From the cell containing the given text, extract its center point as (x, y) coordinate. 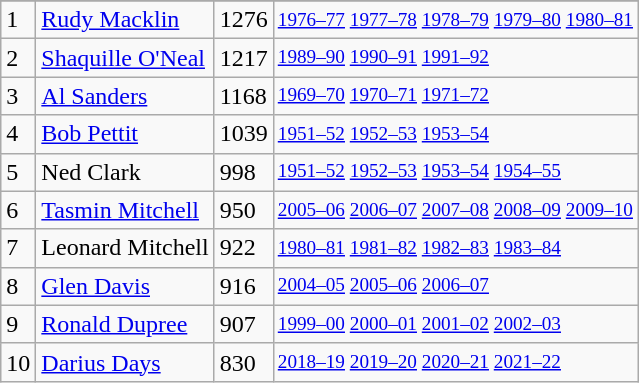
Bob Pettit (125, 134)
922 (244, 248)
8 (18, 286)
1951–52 1952–53 1953–54 1954–55 (455, 172)
Al Sanders (125, 96)
1951–52 1952–53 1953–54 (455, 134)
Darius Days (125, 362)
950 (244, 210)
1976–77 1977–78 1978–79 1979–80 1980–81 (455, 20)
1969–70 1970–71 1971–72 (455, 96)
1039 (244, 134)
916 (244, 286)
7 (18, 248)
1168 (244, 96)
Tasmin Mitchell (125, 210)
Glen Davis (125, 286)
2004–05 2005–06 2006–07 (455, 286)
1989–90 1990–91 1991–92 (455, 58)
1276 (244, 20)
2 (18, 58)
Ned Clark (125, 172)
1 (18, 20)
1217 (244, 58)
4 (18, 134)
Ronald Dupree (125, 324)
2018–19 2019–20 2020–21 2021–22 (455, 362)
830 (244, 362)
1980–81 1981–82 1982–83 1983–84 (455, 248)
Leonard Mitchell (125, 248)
907 (244, 324)
1999–00 2000–01 2001–02 2002–03 (455, 324)
Rudy Macklin (125, 20)
9 (18, 324)
3 (18, 96)
Shaquille O'Neal (125, 58)
6 (18, 210)
998 (244, 172)
10 (18, 362)
5 (18, 172)
2005–06 2006–07 2007–08 2008–09 2009–10 (455, 210)
